Search for the cell housing the specified text and yield its [x, y] center coordinate. 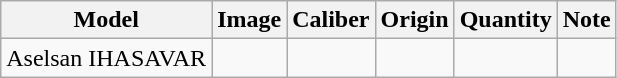
Origin [414, 20]
Aselsan IHASAVAR [106, 58]
Quantity [506, 20]
Caliber [331, 20]
Image [250, 20]
Note [586, 20]
Model [106, 20]
